Find where the given text appears and provide that cell's center as (x, y) coordinate. 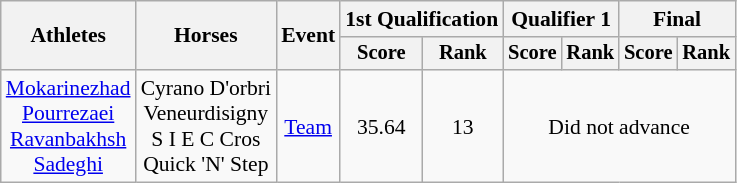
Horses (206, 36)
Qualifier 1 (561, 19)
13 (462, 126)
Final (677, 19)
1st Qualification (422, 19)
Cyrano D'orbriVeneurdisignyS I E C CrosQuick 'N' Step (206, 126)
Athletes (68, 36)
35.64 (381, 126)
MokarinezhadPourrezaeiRavanbakhshSadeghi (68, 126)
Team (308, 126)
Event (308, 36)
Did not advance (619, 126)
